Determine the (X, Y) coordinate at the center of the cell enclosing the given text.  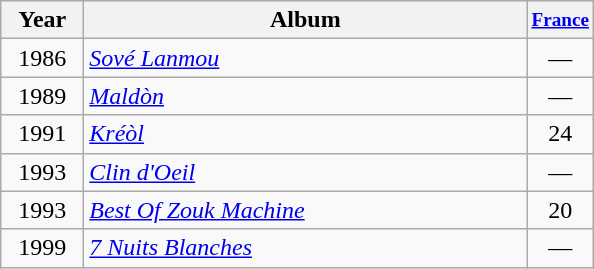
1989 (42, 96)
7 Nuits Blanches (306, 248)
Album (306, 20)
1991 (42, 134)
Clin d'Oeil (306, 172)
1999 (42, 248)
Kréòl (306, 134)
1986 (42, 58)
20 (560, 210)
24 (560, 134)
France (560, 20)
Year (42, 20)
Maldòn (306, 96)
Sové Lanmou (306, 58)
Best Of Zouk Machine (306, 210)
